From the cell containing the given text, extract its center point as (x, y) coordinate. 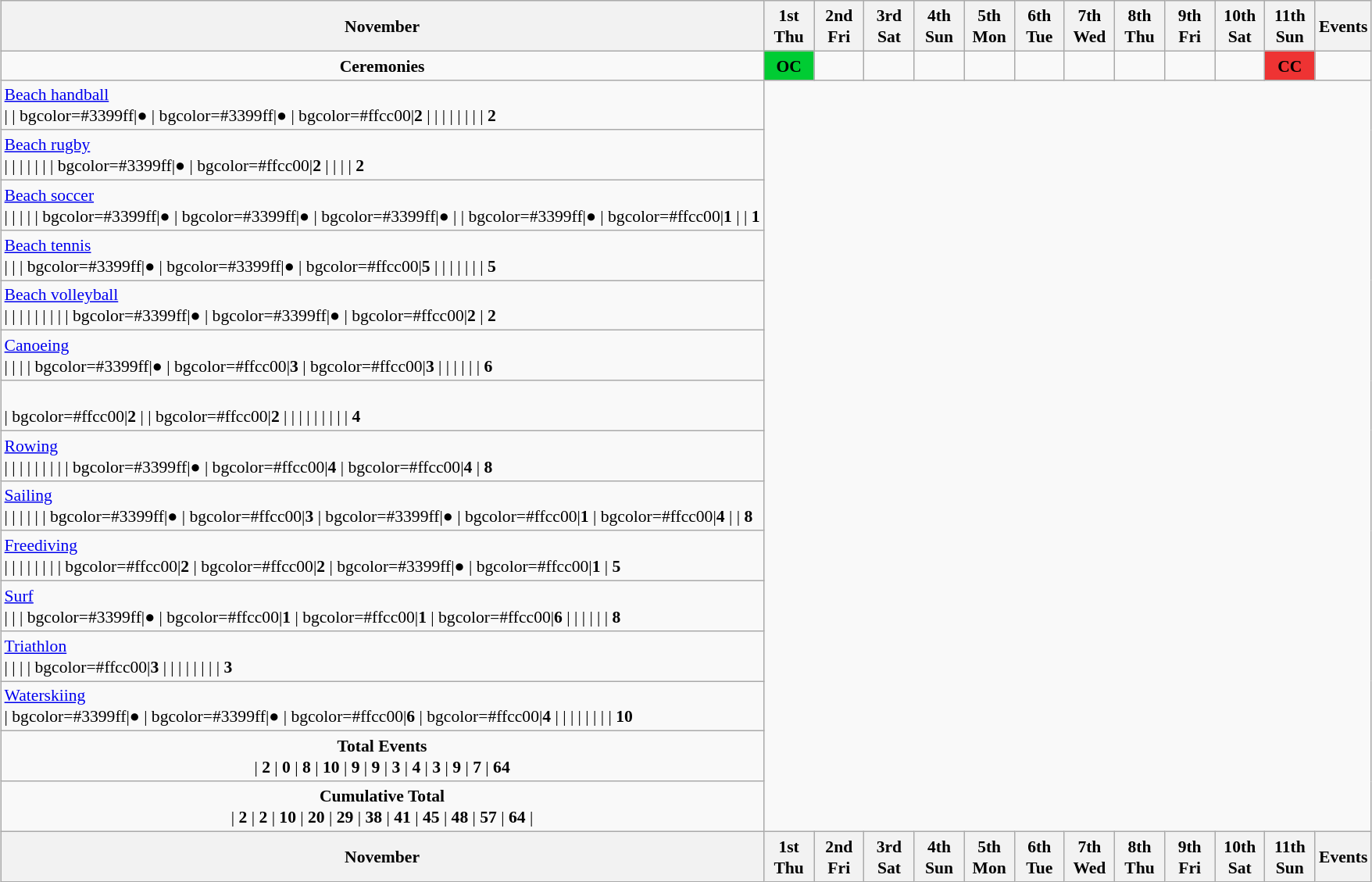
Beach rugby| | | | | | | bgcolor=#3399ff|● | bgcolor=#ffcc00|2 | | | | 2 (383, 155)
Beach soccer| | | | | bgcolor=#3399ff|● | bgcolor=#3399ff|● | bgcolor=#3399ff|● | | bgcolor=#3399ff|● | bgcolor=#ffcc00|1 | | 1 (383, 205)
OC (789, 66)
Beach handball| | bgcolor=#3399ff|● | bgcolor=#3399ff|● | bgcolor=#ffcc00|2 | | | | | | | | 2 (383, 105)
Triathlon| | | | bgcolor=#ffcc00|3 | | | | | | | | 3 (383, 655)
Canoeing| | | | bgcolor=#3399ff|● | bgcolor=#ffcc00|3 | bgcolor=#ffcc00|3 | | | | | | 6 (383, 355)
Freediving| | | | | | | | bgcolor=#ffcc00|2 | bgcolor=#ffcc00|2 | bgcolor=#3399ff|● | bgcolor=#ffcc00|1 | 5 (383, 555)
Ceremonies (383, 66)
Surf| | | bgcolor=#3399ff|● | bgcolor=#ffcc00|1 | bgcolor=#ffcc00|1 | bgcolor=#ffcc00|6 | | | | | | 8 (383, 605)
Waterskiing| bgcolor=#3399ff|● | bgcolor=#3399ff|● | bgcolor=#ffcc00|6 | bgcolor=#ffcc00|4 | | | | | | | | 10 (383, 706)
Beach volleyball| | | | | | | | | bgcolor=#3399ff|● | bgcolor=#3399ff|● | bgcolor=#ffcc00|2 | 2 (383, 305)
CC (1290, 66)
| bgcolor=#ffcc00|2 | | bgcolor=#ffcc00|2 | | | | | | | | | 4 (383, 405)
Cumulative Total| 2 | 2 | 10 | 20 | 29 | 38 | 41 | 45 | 48 | 57 | 64 | (383, 806)
Rowing| | | | | | | | | bgcolor=#3399ff|● | bgcolor=#ffcc00|4 | bgcolor=#ffcc00|4 | 8 (383, 455)
Beach tennis| | | bgcolor=#3399ff|● | bgcolor=#3399ff|● | bgcolor=#ffcc00|5 | | | | | | | 5 (383, 255)
Sailing| | | | | | bgcolor=#3399ff|● | bgcolor=#ffcc00|3 | bgcolor=#3399ff|● | bgcolor=#ffcc00|1 | bgcolor=#ffcc00|4 | | 8 (383, 505)
Total Events | 2 | 0 | 8 | 10 | 9 | 9 | 3 | 4 | 3 | 9 | 7 | 64 (383, 756)
